Search for the cell housing the specified text and yield its (x, y) center coordinate. 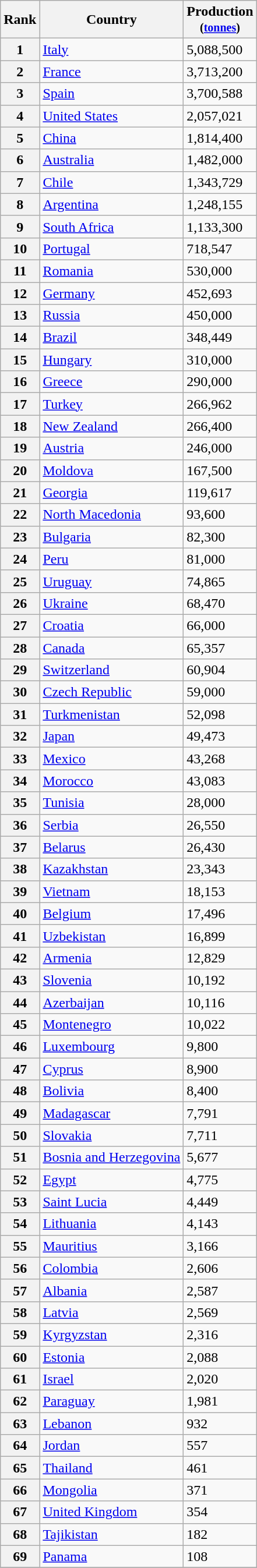
Czech Republic (112, 692)
Slovakia (112, 1135)
23,343 (220, 869)
Spain (112, 94)
21 (20, 493)
23 (20, 537)
Austria (112, 448)
Cyprus (112, 1069)
7 (20, 182)
52 (20, 1180)
42 (20, 958)
2,020 (220, 1379)
Mexico (112, 759)
67 (20, 1512)
167,500 (220, 470)
Bosnia and Herzegovina (112, 1158)
4 (20, 116)
68 (20, 1534)
10,022 (220, 1025)
37 (20, 847)
51 (20, 1158)
33 (20, 759)
44 (20, 1002)
55 (20, 1246)
10,192 (220, 980)
50 (20, 1135)
4,775 (220, 1180)
718,547 (220, 249)
Lebanon (112, 1424)
Kazakhstan (112, 869)
Germany (112, 293)
Mongolia (112, 1490)
2,587 (220, 1290)
1,981 (220, 1401)
United Kingdom (112, 1512)
40 (20, 914)
Brazil (112, 338)
530,000 (220, 271)
6 (20, 160)
5,677 (220, 1158)
2,088 (220, 1357)
371 (220, 1490)
53 (20, 1202)
New Zealand (112, 426)
Colombia (112, 1268)
18,153 (220, 891)
461 (220, 1468)
182 (220, 1534)
34 (20, 781)
Mauritius (112, 1246)
26,550 (220, 825)
10 (20, 249)
65,357 (220, 648)
43,268 (220, 759)
43 (20, 980)
8,900 (220, 1069)
Kyrgyzstan (112, 1335)
14 (20, 338)
119,617 (220, 493)
30 (20, 692)
1 (20, 49)
29 (20, 670)
557 (220, 1446)
Uzbekistan (112, 936)
Country (112, 20)
Tajikistan (112, 1534)
8,400 (220, 1091)
4,143 (220, 1224)
Russia (112, 316)
Madagascar (112, 1113)
17,496 (220, 914)
43,083 (220, 781)
266,962 (220, 404)
54 (20, 1224)
28 (20, 648)
Belarus (112, 847)
Chile (112, 182)
16 (20, 382)
Portugal (112, 249)
Canada (112, 648)
39 (20, 891)
35 (20, 803)
47 (20, 1069)
27 (20, 625)
65 (20, 1468)
2,569 (220, 1312)
66,000 (220, 625)
64 (20, 1446)
452,693 (220, 293)
Production(tonnes) (220, 20)
62 (20, 1401)
Israel (112, 1379)
7,711 (220, 1135)
1,343,729 (220, 182)
North Macedonia (112, 515)
3,166 (220, 1246)
3 (20, 94)
9,800 (220, 1047)
61 (20, 1379)
36 (20, 825)
8 (20, 204)
38 (20, 869)
Bolivia (112, 1091)
Ukraine (112, 603)
Peru (112, 559)
2 (20, 72)
9 (20, 226)
Azerbaijan (112, 1002)
4,449 (220, 1202)
69 (20, 1556)
1,482,000 (220, 160)
59 (20, 1335)
49,473 (220, 737)
Switzerland (112, 670)
Slovenia (112, 980)
82,300 (220, 537)
Hungary (112, 360)
25 (20, 581)
Luxembourg (112, 1047)
Italy (112, 49)
26,430 (220, 847)
3,713,200 (220, 72)
Armenia (112, 958)
Australia (112, 160)
48 (20, 1091)
450,000 (220, 316)
Turkey (112, 404)
246,000 (220, 448)
Serbia (112, 825)
17 (20, 404)
46 (20, 1047)
1,133,300 (220, 226)
31 (20, 714)
7,791 (220, 1113)
South Africa (112, 226)
Greece (112, 382)
60 (20, 1357)
58 (20, 1312)
57 (20, 1290)
Paraguay (112, 1401)
24 (20, 559)
Argentina (112, 204)
Saint Lucia (112, 1202)
28,000 (220, 803)
41 (20, 936)
1,814,400 (220, 138)
20 (20, 470)
52,098 (220, 714)
3,700,588 (220, 94)
Japan (112, 737)
63 (20, 1424)
Vietnam (112, 891)
Panama (112, 1556)
2,606 (220, 1268)
Rank (20, 20)
12 (20, 293)
310,000 (220, 360)
26 (20, 603)
Uruguay (112, 581)
59,000 (220, 692)
66 (20, 1490)
49 (20, 1113)
45 (20, 1025)
Bulgaria (112, 537)
Montenegro (112, 1025)
Jordan (112, 1446)
Estonia (112, 1357)
11 (20, 271)
108 (220, 1556)
1,248,155 (220, 204)
5 (20, 138)
Turkmenistan (112, 714)
290,000 (220, 382)
19 (20, 448)
Romania (112, 271)
Moldova (112, 470)
18 (20, 426)
266,400 (220, 426)
United States (112, 116)
93,600 (220, 515)
13 (20, 316)
2,316 (220, 1335)
Georgia (112, 493)
56 (20, 1268)
Croatia (112, 625)
China (112, 138)
Latvia (112, 1312)
68,470 (220, 603)
Morocco (112, 781)
354 (220, 1512)
5,088,500 (220, 49)
Egypt (112, 1180)
Belgium (112, 914)
Tunisia (112, 803)
81,000 (220, 559)
Thailand (112, 1468)
12,829 (220, 958)
France (112, 72)
16,899 (220, 936)
74,865 (220, 581)
348,449 (220, 338)
10,116 (220, 1002)
60,904 (220, 670)
22 (20, 515)
2,057,021 (220, 116)
Lithuania (112, 1224)
932 (220, 1424)
Albania (112, 1290)
15 (20, 360)
32 (20, 737)
